Determine the [x, y] coordinate at the center of the cell enclosing the given text.  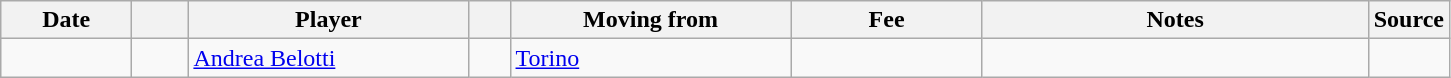
Date [66, 20]
Andrea Belotti [328, 58]
Notes [1175, 20]
Fee [886, 20]
Torino [650, 58]
Source [1408, 20]
Moving from [650, 20]
Player [328, 20]
